Capture the cell that displays the provided text and extract its [x, y] central coordinate. 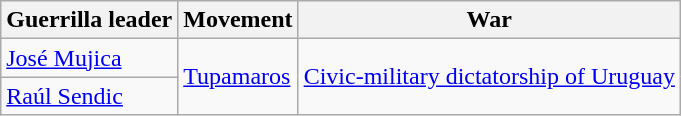
Tupamaros [238, 77]
Raúl Sendic [90, 96]
José Mujica [90, 58]
War [489, 20]
Civic-military dictatorship of Uruguay [489, 77]
Guerrilla leader [90, 20]
Movement [238, 20]
